Determine the (X, Y) coordinate at the center of the cell enclosing the given text.  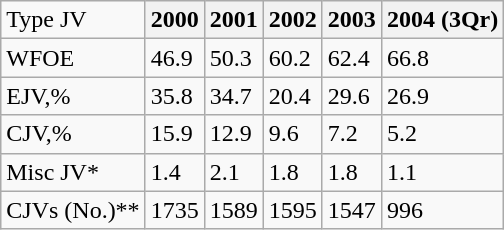
9.6 (292, 134)
12.9 (234, 134)
Misc JV* (73, 172)
15.9 (174, 134)
CJVs (No.)** (73, 210)
EJV,% (73, 96)
66.8 (442, 58)
1.4 (174, 172)
2000 (174, 20)
2002 (292, 20)
WFOE (73, 58)
60.2 (292, 58)
2004 (3Qr) (442, 20)
996 (442, 210)
35.8 (174, 96)
62.4 (352, 58)
20.4 (292, 96)
1735 (174, 210)
5.2 (442, 134)
50.3 (234, 58)
CJV,% (73, 134)
29.6 (352, 96)
46.9 (174, 58)
1547 (352, 210)
Type JV (73, 20)
1595 (292, 210)
26.9 (442, 96)
2001 (234, 20)
34.7 (234, 96)
2003 (352, 20)
2.1 (234, 172)
1.1 (442, 172)
7.2 (352, 134)
1589 (234, 210)
